Output the [X, Y] coordinate of the center of the cell containing the given text.  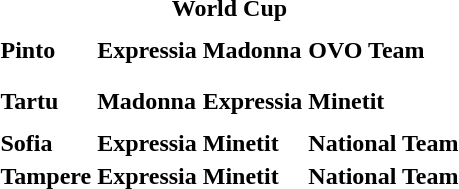
Minetit [252, 143]
